Pinpoint the cell where the given text exists, returning its [x, y] midpoint coordinate. 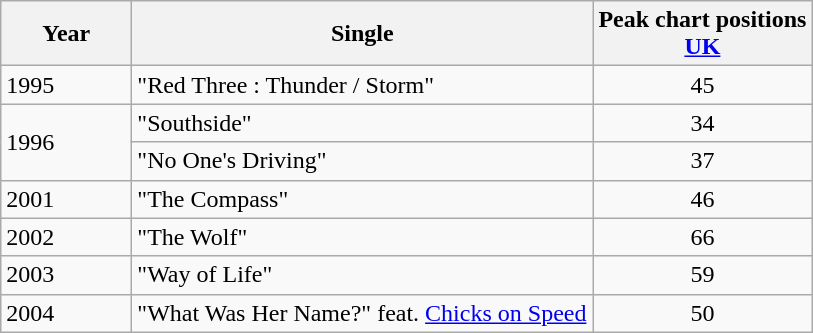
37 [702, 161]
"No One's Driving" [362, 161]
Peak chart positions UK [702, 34]
2001 [66, 199]
2004 [66, 313]
"The Compass" [362, 199]
34 [702, 123]
"The Wolf" [362, 237]
"Way of Life" [362, 275]
"Southside" [362, 123]
"Red Three : Thunder / Storm" [362, 85]
46 [702, 199]
2003 [66, 275]
Year [66, 34]
50 [702, 313]
1995 [66, 85]
45 [702, 85]
59 [702, 275]
66 [702, 237]
2002 [66, 237]
"What Was Her Name?" feat. Chicks on Speed [362, 313]
Single [362, 34]
1996 [66, 142]
